Return the [X, Y] coordinate for the center point of the cell that contains the specified text.  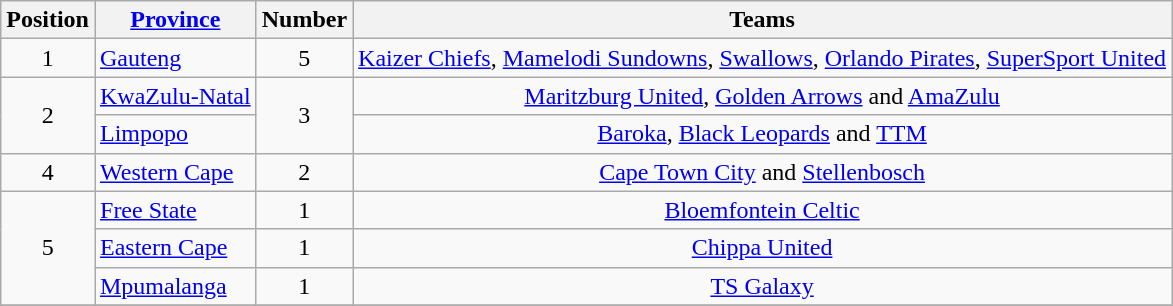
Gauteng [175, 58]
Position [48, 20]
Cape Town City and Stellenbosch [762, 172]
Mpumalanga [175, 286]
Western Cape [175, 172]
Limpopo [175, 134]
Kaizer Chiefs, Mamelodi Sundowns, Swallows, Orlando Pirates, SuperSport United [762, 58]
Bloemfontein Celtic [762, 210]
Baroka, Black Leopards and TTM [762, 134]
Eastern Cape [175, 248]
KwaZulu-Natal [175, 96]
Teams [762, 20]
Number [304, 20]
4 [48, 172]
3 [304, 115]
Free State [175, 210]
TS Galaxy [762, 286]
Province [175, 20]
Maritzburg United, Golden Arrows and AmaZulu [762, 96]
Chippa United [762, 248]
